Determine the (x, y) coordinate at the center of the cell enclosing the given text.  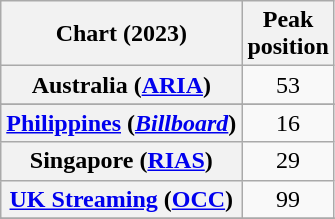
Peakposition (288, 34)
29 (288, 161)
Philippines (Billboard) (122, 123)
16 (288, 123)
Australia (ARIA) (122, 85)
53 (288, 85)
Chart (2023) (122, 34)
99 (288, 199)
Singapore (RIAS) (122, 161)
UK Streaming (OCC) (122, 199)
